Pinpoint the cell where the given text exists, returning its (X, Y) midpoint coordinate. 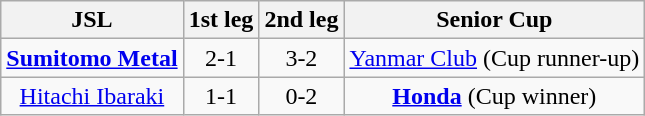
3-2 (302, 58)
Honda (Cup winner) (494, 96)
2nd leg (302, 20)
Yanmar Club (Cup runner-up) (494, 58)
2-1 (221, 58)
1st leg (221, 20)
1-1 (221, 96)
Sumitomo Metal (92, 58)
JSL (92, 20)
Hitachi Ibaraki (92, 96)
0-2 (302, 96)
Senior Cup (494, 20)
